Determine the (X, Y) coordinate at the center of the cell enclosing the given text.  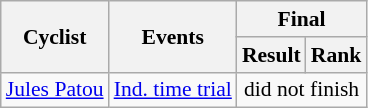
Final (302, 19)
did not finish (302, 90)
Jules Patou (55, 90)
Events (173, 36)
Rank (336, 55)
Ind. time trial (173, 90)
Result (272, 55)
Cyclist (55, 36)
